Provide the (X, Y) coordinate of the cell's center where the given text is located.  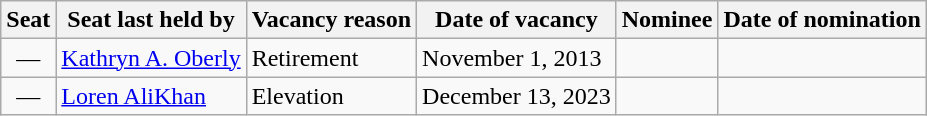
Kathryn A. Oberly (151, 58)
Vacancy reason (331, 20)
Elevation (331, 96)
December 13, 2023 (517, 96)
Date of vacancy (517, 20)
November 1, 2013 (517, 58)
Seat last held by (151, 20)
Retirement (331, 58)
Loren AliKhan (151, 96)
Date of nomination (822, 20)
Nominee (667, 20)
Seat (28, 20)
